Pinpoint the cell where the given text exists, returning its [x, y] midpoint coordinate. 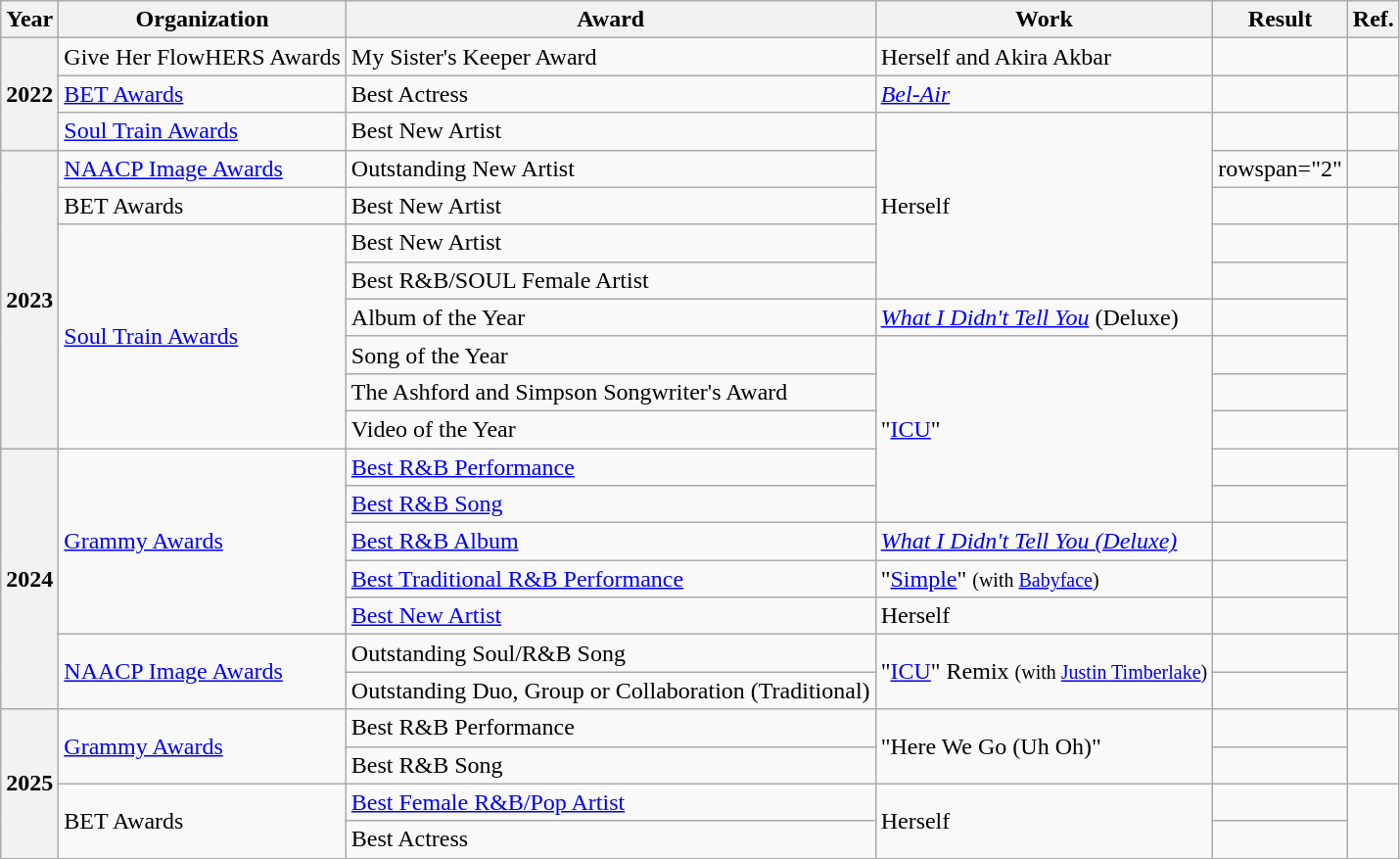
Album of the Year [611, 317]
Ref. [1373, 20]
Best Traditional R&B Performance [611, 579]
Song of the Year [611, 355]
"ICU" Remix (with Justin Timberlake) [1044, 672]
2022 [29, 94]
"ICU" [1044, 429]
2024 [29, 579]
rowspan="2" [1281, 168]
Outstanding New Artist [611, 168]
Bel-Air [1044, 94]
Year [29, 20]
Outstanding Duo, Group or Collaboration (Traditional) [611, 691]
Award [611, 20]
2023 [29, 299]
"Simple" (with Babyface) [1044, 579]
Best R&B Album [611, 542]
"Here We Go (Uh Oh)" [1044, 746]
My Sister's Keeper Award [611, 57]
Outstanding Soul/R&B Song [611, 653]
Best Female R&B/Pop Artist [611, 802]
Work [1044, 20]
Organization [203, 20]
Give Her FlowHERS Awards [203, 57]
Video of the Year [611, 429]
2025 [29, 784]
Result [1281, 20]
Herself and Akira Akbar [1044, 57]
The Ashford and Simpson Songwriter's Award [611, 392]
Best R&B/SOUL Female Artist [611, 280]
